Return the (x, y) coordinate for the center point of the cell that contains the specified text.  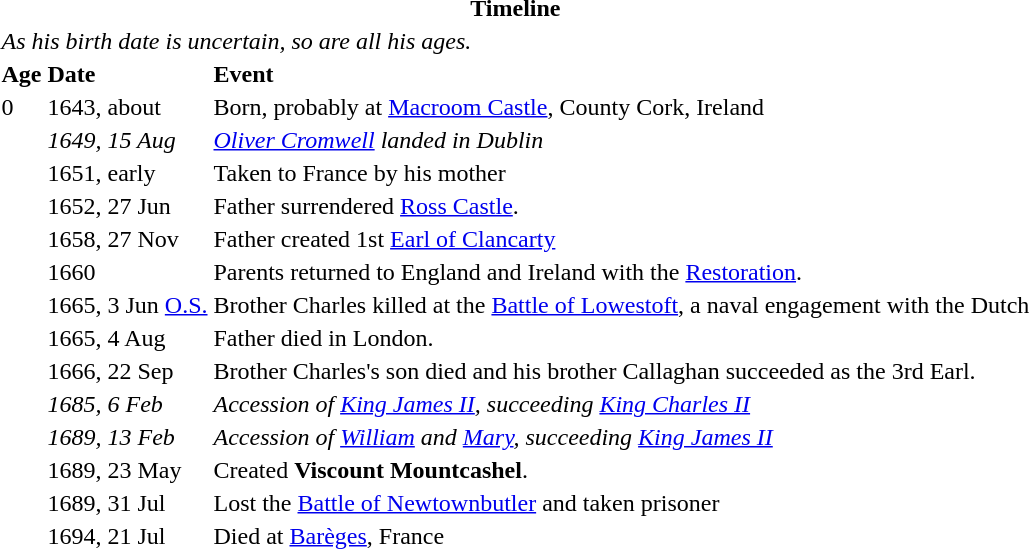
1666, 22 Sep (128, 371)
Age (22, 74)
1689, 23 May (128, 470)
1652, 27 Jun (128, 206)
1651, early (128, 173)
1689, 13 Feb (128, 437)
Date (128, 74)
0 (22, 107)
1665, 3 Jun O.S. (128, 305)
1658, 27 Nov (128, 239)
1660 (128, 272)
1649, 15 Aug (128, 140)
1689, 31 Jul (128, 503)
1643, about (128, 107)
1665, 4 Aug (128, 338)
1685, 6 Feb (128, 404)
